Return the [X, Y] coordinate for the center point of the cell that contains the specified text.  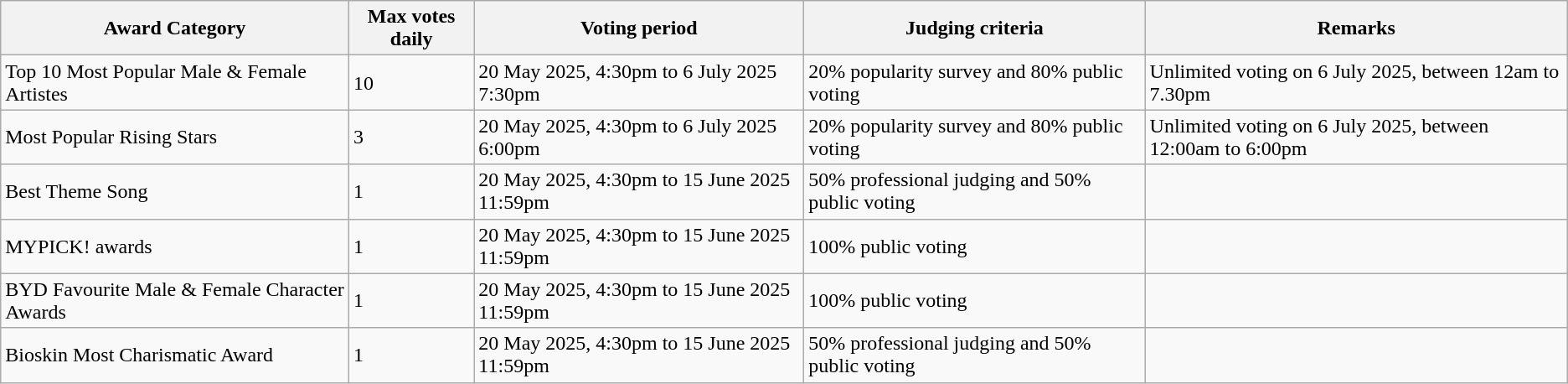
Judging criteria [975, 29]
Best Theme Song [175, 191]
Unlimited voting on 6 July 2025, between 12:00am to 6:00pm [1356, 138]
10 [410, 82]
MYPICK! awards [175, 246]
Unlimited voting on 6 July 2025, between 12am to 7.30pm [1356, 82]
BYD Favourite Male & Female Character Awards [175, 300]
Max votes daily [410, 29]
3 [410, 138]
Bioskin Most Charismatic Award [175, 355]
Remarks [1356, 29]
Top 10 Most Popular Male & Female Artistes [175, 82]
20 May 2025, 4:30pm to 6 July 2025 7:30pm [639, 82]
Most Popular Rising Stars [175, 138]
20 May 2025, 4:30pm to 6 July 2025 6:00pm [639, 138]
Award Category [175, 29]
Voting period [639, 29]
